Search for the cell housing the specified text and yield its (X, Y) center coordinate. 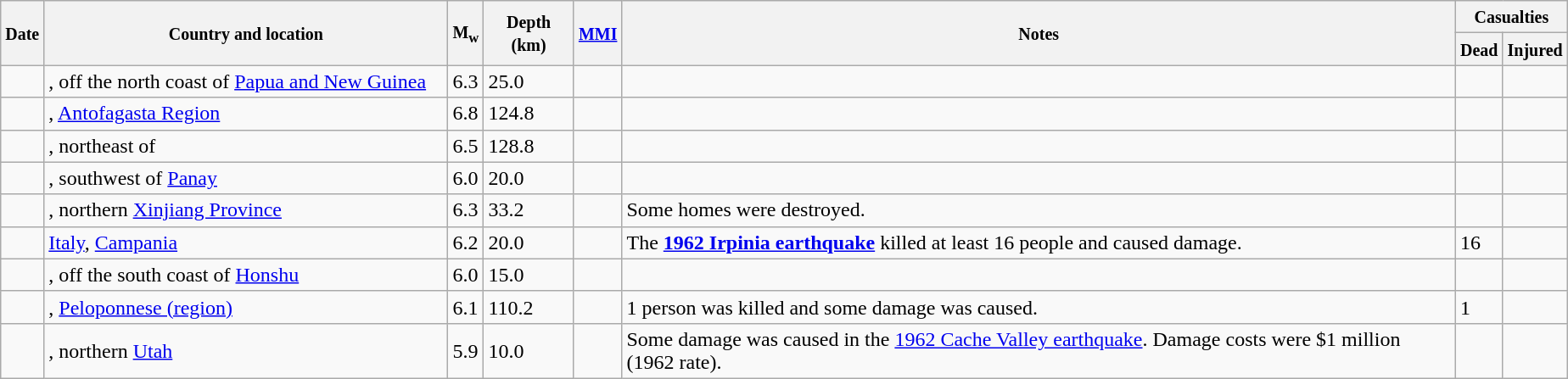
33.2 (529, 210)
, southwest of Panay (246, 178)
Date (22, 33)
10.0 (529, 351)
Injured (1535, 49)
16 (1479, 242)
Some homes were destroyed. (1039, 210)
, northern Xinjiang Province (246, 210)
5.9 (466, 351)
15.0 (529, 275)
1 person was killed and some damage was caused. (1039, 307)
The 1962 Irpinia earthquake killed at least 16 people and caused damage. (1039, 242)
, northeast of (246, 146)
Some damage was caused in the 1962 Cache Valley earthquake. Damage costs were $1 million (1962 rate). (1039, 351)
, off the north coast of Papua and New Guinea (246, 81)
128.8 (529, 146)
, northern Utah (246, 351)
6.5 (466, 146)
110.2 (529, 307)
124.8 (529, 114)
Casualties (1511, 17)
25.0 (529, 81)
Country and location (246, 33)
, Peloponnese (region) (246, 307)
6.1 (466, 307)
6.8 (466, 114)
6.2 (466, 242)
Italy, Campania (246, 242)
, Antofagasta Region (246, 114)
Mw (466, 33)
Dead (1479, 49)
Depth (km) (529, 33)
, off the south coast of Honshu (246, 275)
1 (1479, 307)
Notes (1039, 33)
MMI (597, 33)
